Capture the cell that displays the provided text and extract its (x, y) central coordinate. 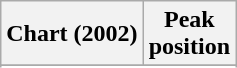
Peakposition (189, 34)
Chart (2002) (72, 34)
